Detect which cell encompasses the target text, then output its [x, y] center coordinate. 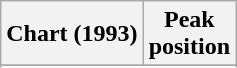
Peakposition [189, 34]
Chart (1993) [72, 34]
